Identify which cell holds the provided text, then report its (x, y) central coordinate. 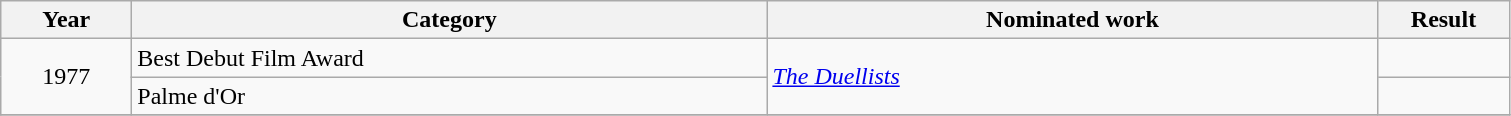
1977 (66, 77)
Nominated work (1072, 20)
Result (1444, 20)
Year (66, 20)
Palme d'Or (450, 96)
The Duellists (1072, 77)
Best Debut Film Award (450, 58)
Category (450, 20)
